Return [X, Y] of the center of cell containing provided text 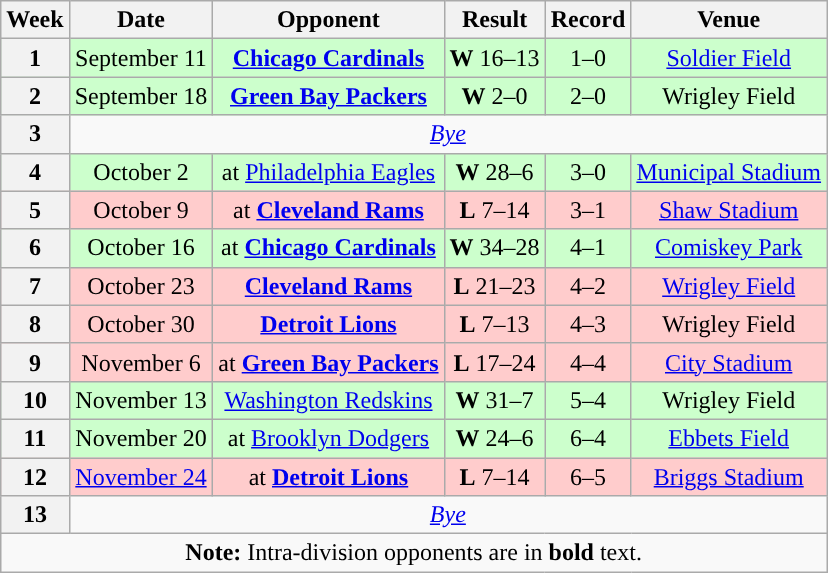
10 [35, 400]
Soldier Field [729, 58]
L 21–23 [494, 286]
4–4 [588, 362]
November 6 [141, 362]
at Chicago Cardinals [328, 248]
November 13 [141, 400]
5 [35, 210]
4–1 [588, 248]
2 [35, 96]
L 7–13 [494, 324]
Ebbets Field [729, 438]
September 18 [141, 96]
Result [494, 20]
Opponent [328, 20]
W 2–0 [494, 96]
W 16–13 [494, 58]
W 31–7 [494, 400]
Venue [729, 20]
13 [35, 515]
4–3 [588, 324]
6–4 [588, 438]
Green Bay Packers [328, 96]
October 9 [141, 210]
Washington Redskins [328, 400]
1–0 [588, 58]
6–5 [588, 477]
at Green Bay Packers [328, 362]
Shaw Stadium [729, 210]
Detroit Lions [328, 324]
September 11 [141, 58]
City Stadium [729, 362]
October 30 [141, 324]
7 [35, 286]
3–1 [588, 210]
Record [588, 20]
6 [35, 248]
at Philadelphia Eagles [328, 172]
3 [35, 134]
Week [35, 20]
at Detroit Lions [328, 477]
4–2 [588, 286]
2–0 [588, 96]
W 28–6 [494, 172]
W 34–28 [494, 248]
Chicago Cardinals [328, 58]
at Cleveland Rams [328, 210]
Comiskey Park [729, 248]
Note: Intra-division opponents are in bold text. [414, 553]
8 [35, 324]
Date [141, 20]
October 2 [141, 172]
W 24–6 [494, 438]
Municipal Stadium [729, 172]
Cleveland Rams [328, 286]
October 16 [141, 248]
November 20 [141, 438]
November 24 [141, 477]
5–4 [588, 400]
L 17–24 [494, 362]
Briggs Stadium [729, 477]
12 [35, 477]
1 [35, 58]
4 [35, 172]
11 [35, 438]
at Brooklyn Dodgers [328, 438]
3–0 [588, 172]
October 23 [141, 286]
9 [35, 362]
